Search for the cell housing the specified text and yield its (X, Y) center coordinate. 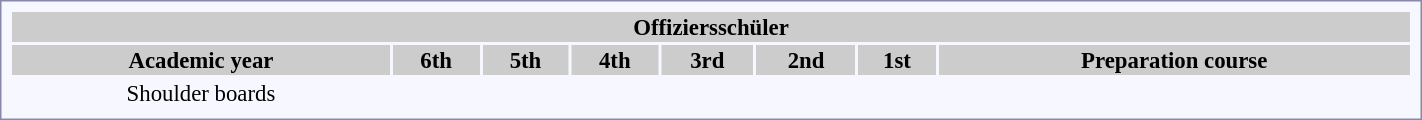
Preparation course (1174, 60)
5th (525, 60)
Shoulder boards (201, 93)
3rd (708, 60)
2nd (806, 60)
4th (615, 60)
1st (898, 60)
Academic year (201, 60)
6th (436, 60)
Offiziersschüler (711, 27)
